Capture the cell that displays the provided text and extract its [x, y] central coordinate. 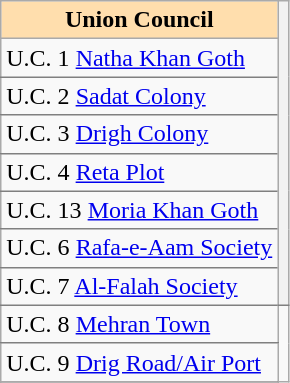
U.C. 8 Mehran Town [140, 324]
U.C. 13 Moria Khan Goth [140, 210]
U.C. 1 Natha Khan Goth [140, 58]
Union Council [140, 20]
U.C. 2 Sadat Colony [140, 96]
U.C. 9 Drig Road/Air Port [140, 362]
U.C. 3 Drigh Colony [140, 134]
U.C. 7 Al-Falah Society [140, 286]
U.C. 4 Reta Plot [140, 172]
U.C. 6 Rafa-e-Aam Society [140, 248]
